Detect which cell encompasses the target text, then output its [x, y] center coordinate. 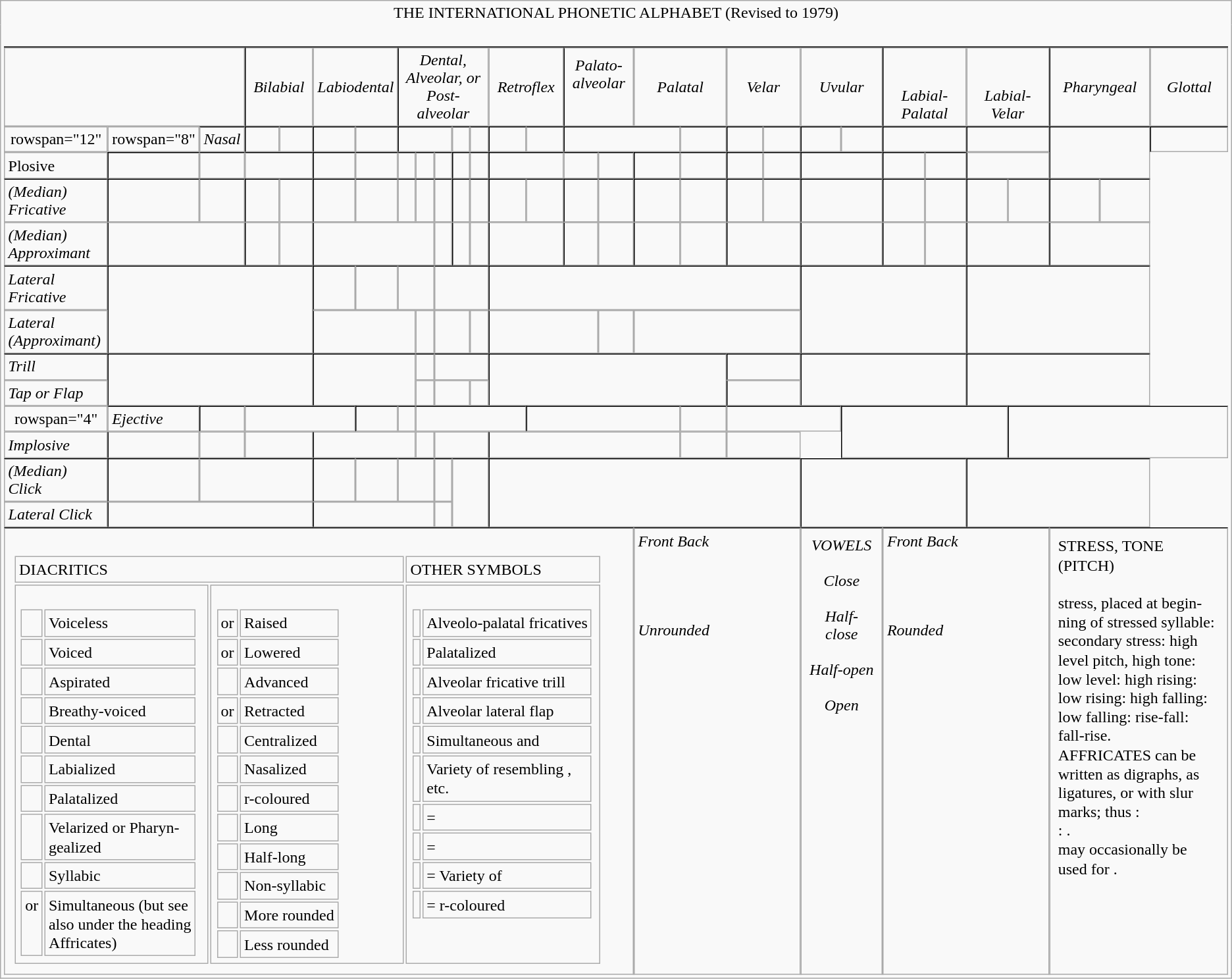
Aspirated [120, 681]
Nasal [222, 140]
Tap or Flap [56, 393]
Voiceless [120, 623]
Retracted [290, 711]
Alveolo-palatal fricatives [507, 623]
Lowered [290, 652]
Retroflex [526, 87]
Syllabic [120, 876]
rowspan="12" [56, 140]
More rounded [290, 915]
Voiced [120, 652]
Breathy-voiced [120, 711]
Alveolar fricative trill [507, 681]
(Median) Click [56, 481]
Centralized [290, 740]
Labial-Velar [1008, 87]
Trill [56, 367]
Pharyngeal [1100, 87]
Alveolar lateral flap [507, 711]
Implosive [56, 445]
Lateral Fricative [56, 288]
Half-long [290, 857]
Velarized or Pharyn-gealized [120, 837]
or Raised or Lowered Advanced or Retracted Centralized Nasalized r-coloured Long Half-long Non-syllabic More rounded Less rounded [307, 774]
Front Back Rounded [966, 752]
Advanced [290, 681]
Uvular [842, 87]
(Median) Approximant [56, 245]
VOWELS Close Half-close Half-open Open [842, 752]
Simultaneous (but see also under the heading Affricates) [120, 924]
Long [290, 827]
DIACRITICS [209, 569]
Raised [290, 623]
THE INTERNATIONAL PHONETIC ALPHABET (Revised to 1979) [616, 13]
Labiodental [355, 87]
rowspan="4" [56, 419]
Lateral (Approximant) [56, 332]
Variety of resembling , etc. [507, 779]
Labial-Palatal [925, 87]
(Median) Fricative [56, 200]
Palatal [680, 87]
Velar [763, 87]
OTHER SYMBOLS [503, 569]
Non-syllabic [290, 886]
Glottal [1189, 87]
Plosive [56, 165]
Front Back Unrounded [717, 752]
Less rounded [290, 944]
= Variety of [507, 876]
Lateral Click [56, 515]
Dental [120, 740]
Bilabial [279, 87]
Ejective [154, 419]
Nasalized [290, 769]
Simultaneous and [507, 740]
Labialized [120, 769]
Palato-alveolar [599, 87]
Dental, Alveolar, or Post-alveolar [444, 87]
r-coloured [290, 798]
= r-coloured [507, 905]
rowspan="8" [154, 140]
